Locate the cell with the specified text and output its [x, y] center coordinate. 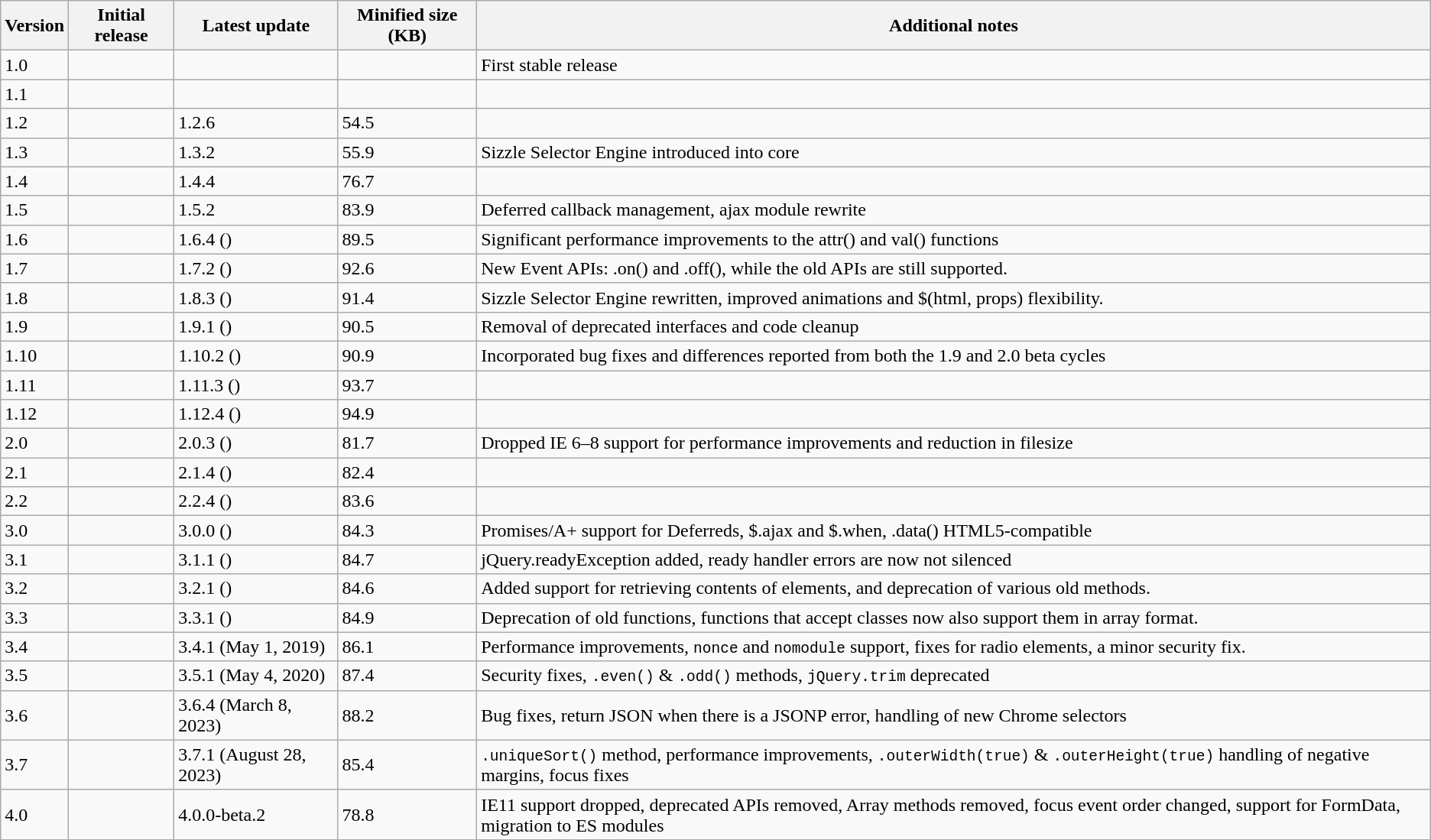
3.3 [35, 618]
3.7.1 (August 28, 2023) [256, 764]
1.9 [35, 326]
Significant performance improvements to the attr() and val() functions [954, 239]
3.2 [35, 589]
1.12.4 () [256, 414]
3.2.1 () [256, 589]
2.0 [35, 443]
3.5.1 (May 4, 2020) [256, 676]
93.7 [407, 384]
55.9 [407, 152]
3.4 [35, 647]
94.9 [407, 414]
92.6 [407, 268]
Incorporated bug fixes and differences reported from both the 1.9 and 2.0 beta cycles [954, 355]
2.1.4 () [256, 472]
Sizzle Selector Engine rewritten, improved animations and $(html, props) flexibility. [954, 297]
84.3 [407, 530]
1.4 [35, 181]
90.9 [407, 355]
89.5 [407, 239]
Added support for retrieving contents of elements, and deprecation of various old methods. [954, 589]
New Event APIs: .on() and .off(), while the old APIs are still supported. [954, 268]
1.7 [35, 268]
82.4 [407, 472]
Security fixes, .even() & .odd() methods, jQuery.trim deprecated [954, 676]
2.2 [35, 501]
Additional notes [954, 26]
84.7 [407, 559]
1.3 [35, 152]
First stable release [954, 65]
84.9 [407, 618]
Initial release [122, 26]
3.7 [35, 764]
88.2 [407, 715]
jQuery.readyException added, ready handler errors are now not silenced [954, 559]
1.5 [35, 210]
3.3.1 () [256, 618]
1.8.3 () [256, 297]
3.0 [35, 530]
1.6 [35, 239]
1.10 [35, 355]
1.2.6 [256, 123]
1.11.3 () [256, 384]
4.0 [35, 815]
Deprecation of old functions, functions that accept classes now also support them in array format. [954, 618]
90.5 [407, 326]
83.6 [407, 501]
Deferred callback management, ajax module rewrite [954, 210]
Minified size (KB) [407, 26]
1.7.2 () [256, 268]
86.1 [407, 647]
1.12 [35, 414]
54.5 [407, 123]
1.11 [35, 384]
Promises/A+ support for Deferreds, $.ajax and $.when, .data() HTML5-compatible [954, 530]
1.8 [35, 297]
3.1.1 () [256, 559]
1.3.2 [256, 152]
3.6 [35, 715]
Performance improvements, nonce and nomodule support, fixes for radio elements, a minor security fix. [954, 647]
2.0.3 () [256, 443]
83.9 [407, 210]
Bug fixes, return JSON when there is a JSONP error, handling of new Chrome selectors [954, 715]
1.10.2 () [256, 355]
2.1 [35, 472]
4.0.0-beta.2 [256, 815]
Version [35, 26]
3.0.0 () [256, 530]
84.6 [407, 589]
81.7 [407, 443]
Dropped IE 6–8 support for performance improvements and reduction in filesize [954, 443]
1.2 [35, 123]
76.7 [407, 181]
Sizzle Selector Engine introduced into core [954, 152]
1.0 [35, 65]
Removal of deprecated interfaces and code cleanup [954, 326]
78.8 [407, 815]
85.4 [407, 764]
1.9.1 () [256, 326]
91.4 [407, 297]
Latest update [256, 26]
1.6.4 () [256, 239]
IE11 support dropped, deprecated APIs removed, Array methods removed, focus event order changed, support for FormData, migration to ES modules [954, 815]
3.5 [35, 676]
87.4 [407, 676]
1.5.2 [256, 210]
2.2.4 () [256, 501]
1.1 [35, 94]
3.6.4 (March 8, 2023) [256, 715]
3.4.1 (May 1, 2019) [256, 647]
1.4.4 [256, 181]
3.1 [35, 559]
.uniqueSort() method, performance improvements, .outerWidth(true) & .outerHeight(true) handling of negative margins, focus fixes [954, 764]
